Provide the (X, Y) coordinate of the cell's center where the given text is located.  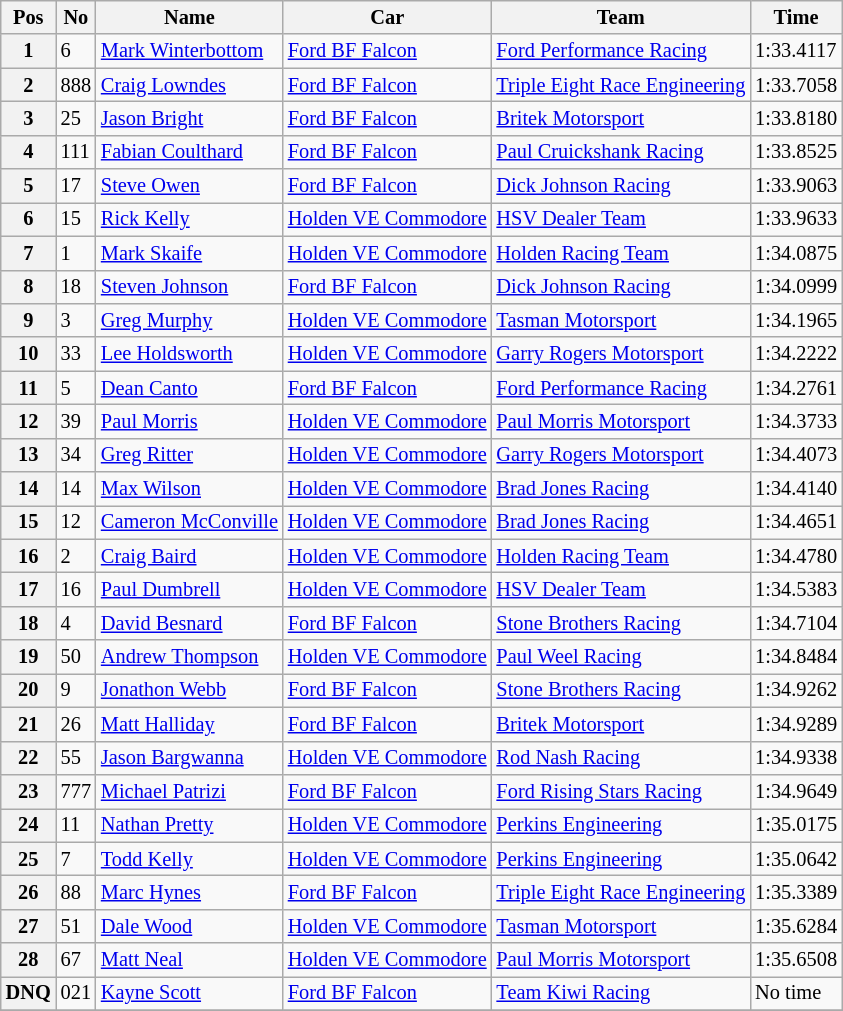
Jason Bright (190, 118)
1:34.9289 (796, 724)
Nathan Pretty (190, 825)
Rod Nash Racing (622, 758)
Matt Neal (190, 960)
1:33.9633 (796, 219)
1:34.7104 (796, 623)
51 (76, 926)
39 (76, 421)
Lee Holdsworth (190, 354)
1:35.3389 (796, 892)
1:34.9649 (796, 791)
Matt Halliday (190, 724)
Dale Wood (190, 926)
1:34.4140 (796, 489)
Craig Lowndes (190, 85)
Cameron McConville (190, 522)
13 (28, 455)
Fabian Coulthard (190, 152)
28 (28, 960)
777 (76, 791)
021 (76, 993)
Steven Johnson (190, 287)
Time (796, 17)
Michael Patrizi (190, 791)
1:35.6508 (796, 960)
21 (28, 724)
1:33.7058 (796, 85)
No time (796, 993)
1:34.8484 (796, 657)
1:34.1965 (796, 320)
Team (622, 17)
111 (76, 152)
27 (28, 926)
1:33.9063 (796, 186)
Ford Rising Stars Racing (622, 791)
Mark Skaife (190, 253)
Max Wilson (190, 489)
1:33.4117 (796, 51)
No (76, 17)
1:34.2761 (796, 388)
1:34.9262 (796, 690)
1:33.8180 (796, 118)
Paul Cruickshank Racing (622, 152)
1:33.8525 (796, 152)
1:34.4651 (796, 522)
Todd Kelly (190, 859)
20 (28, 690)
22 (28, 758)
Jonathon Webb (190, 690)
1:34.4780 (796, 556)
Jason Bargwanna (190, 758)
19 (28, 657)
Marc Hynes (190, 892)
34 (76, 455)
1:34.0875 (796, 253)
1:34.0999 (796, 287)
Rick Kelly (190, 219)
33 (76, 354)
David Besnard (190, 623)
1:34.9338 (796, 758)
1:35.6284 (796, 926)
Craig Baird (190, 556)
Paul Weel Racing (622, 657)
1:35.0642 (796, 859)
Paul Morris (190, 421)
Mark Winterbottom (190, 51)
Greg Ritter (190, 455)
24 (28, 825)
1:34.4073 (796, 455)
23 (28, 791)
Name (190, 17)
Kayne Scott (190, 993)
1:34.2222 (796, 354)
Andrew Thompson (190, 657)
888 (76, 85)
Pos (28, 17)
1:34.5383 (796, 589)
Paul Dumbrell (190, 589)
DNQ (28, 993)
10 (28, 354)
67 (76, 960)
55 (76, 758)
Steve Owen (190, 186)
8 (28, 287)
1:34.3733 (796, 421)
Car (388, 17)
1:35.0175 (796, 825)
Dean Canto (190, 388)
88 (76, 892)
Team Kiwi Racing (622, 993)
Greg Murphy (190, 320)
50 (76, 657)
